Extract the [X, Y] coordinate from the center of the cell holding the provided text.  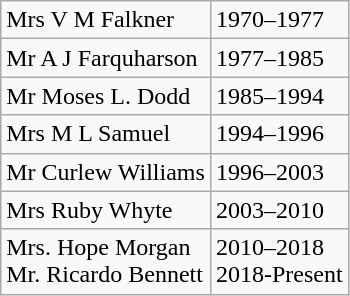
1970–1977 [279, 20]
Mr Moses L. Dodd [106, 96]
Mrs Ruby Whyte [106, 210]
1994–1996 [279, 134]
2003–2010 [279, 210]
Mrs. Hope MorganMr. Ricardo Bennett [106, 262]
Mrs V M Falkner [106, 20]
2010–20182018-Present [279, 262]
1977–1985 [279, 58]
1985–1994 [279, 96]
Mr Curlew Williams [106, 172]
Mr A J Farquharson [106, 58]
1996–2003 [279, 172]
Mrs M L Samuel [106, 134]
